Capture the cell that displays the provided text and extract its (X, Y) central coordinate. 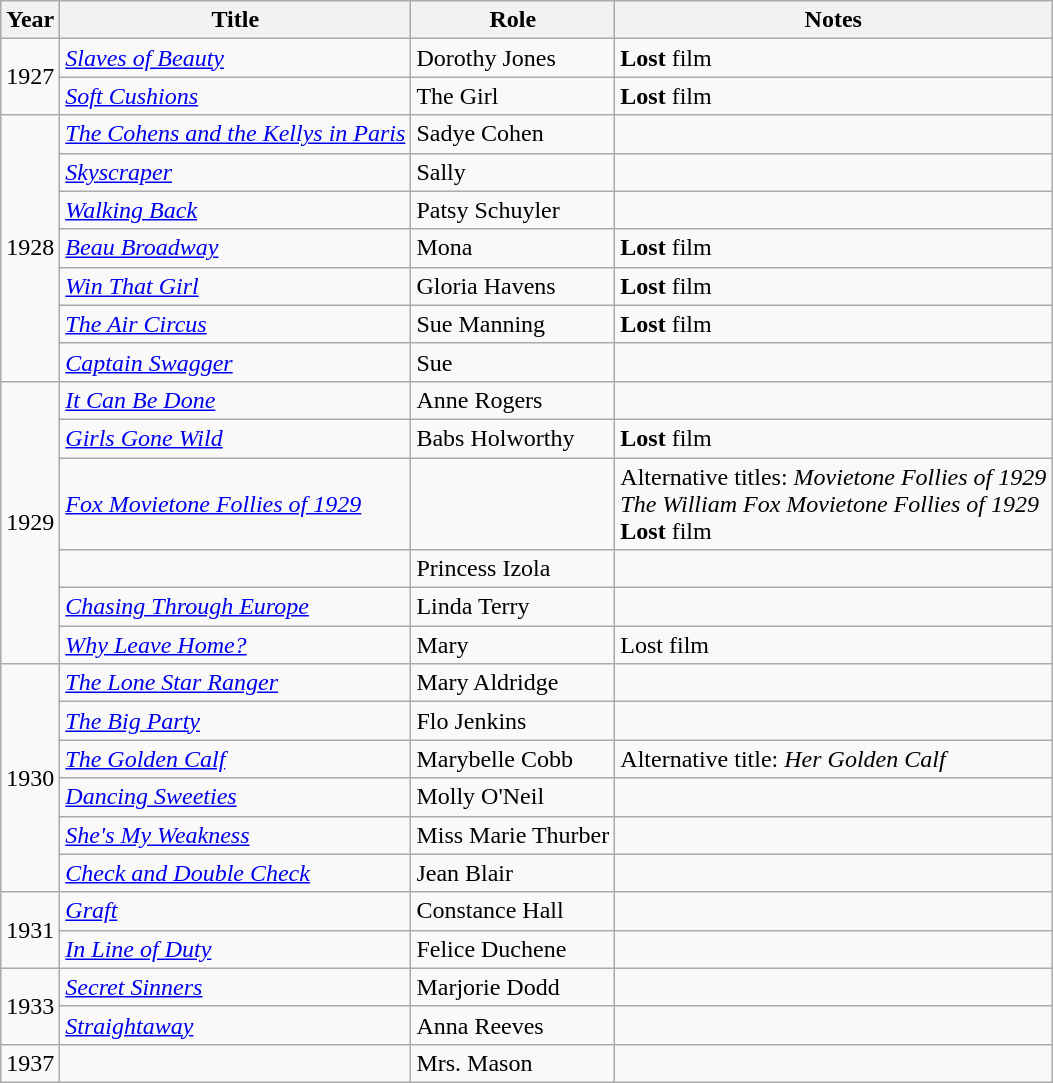
Check and Double Check (236, 873)
Fox Movietone Follies of 1929 (236, 504)
Patsy Schuyler (513, 210)
Title (236, 20)
Skyscraper (236, 172)
Chasing Through Europe (236, 607)
Walking Back (236, 210)
Graft (236, 911)
Babs Holworthy (513, 438)
Why Leave Home? (236, 645)
Alternative title: Her Golden Calf (834, 759)
Mary (513, 645)
Beau Broadway (236, 248)
Constance Hall (513, 911)
1927 (30, 77)
1937 (30, 1063)
Sadye Cohen (513, 134)
Sally (513, 172)
Gloria Havens (513, 286)
She's My Weakness (236, 835)
Soft Cushions (236, 96)
Dorothy Jones (513, 58)
Notes (834, 20)
1928 (30, 248)
Sue (513, 362)
1933 (30, 1006)
It Can Be Done (236, 400)
Jean Blair (513, 873)
Alternative titles: Movietone Follies of 1929The William Fox Movietone Follies of 1929 Lost film (834, 504)
Straightaway (236, 1025)
The Golden Calf (236, 759)
Flo Jenkins (513, 721)
1930 (30, 778)
Mrs. Mason (513, 1063)
In Line of Duty (236, 949)
Marjorie Dodd (513, 987)
Princess Izola (513, 569)
Captain Swagger (236, 362)
1931 (30, 930)
Year (30, 20)
Miss Marie Thurber (513, 835)
Role (513, 20)
The Girl (513, 96)
Mary Aldridge (513, 683)
Girls Gone Wild (236, 438)
Anna Reeves (513, 1025)
Win That Girl (236, 286)
Slaves of Beauty (236, 58)
Mona (513, 248)
Sue Manning (513, 324)
Anne Rogers (513, 400)
Dancing Sweeties (236, 797)
1929 (30, 522)
Molly O'Neil (513, 797)
The Air Circus (236, 324)
The Cohens and the Kellys in Paris (236, 134)
Linda Terry (513, 607)
Felice Duchene (513, 949)
Secret Sinners (236, 987)
The Big Party (236, 721)
Marybelle Cobb (513, 759)
The Lone Star Ranger (236, 683)
